Return the [X, Y] coordinate for the center point of the cell that contains the specified text.  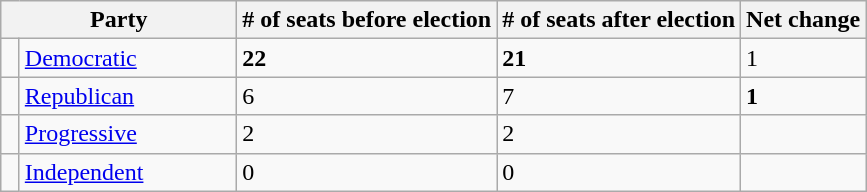
6 [367, 96]
Progressive [128, 134]
22 [367, 58]
7 [619, 96]
# of seats after election [619, 20]
Democratic [128, 58]
21 [619, 58]
Independent [128, 172]
Republican [128, 96]
# of seats before election [367, 20]
Net change [804, 20]
Party [119, 20]
